Output the (x, y) coordinate of the center of the cell containing the given text.  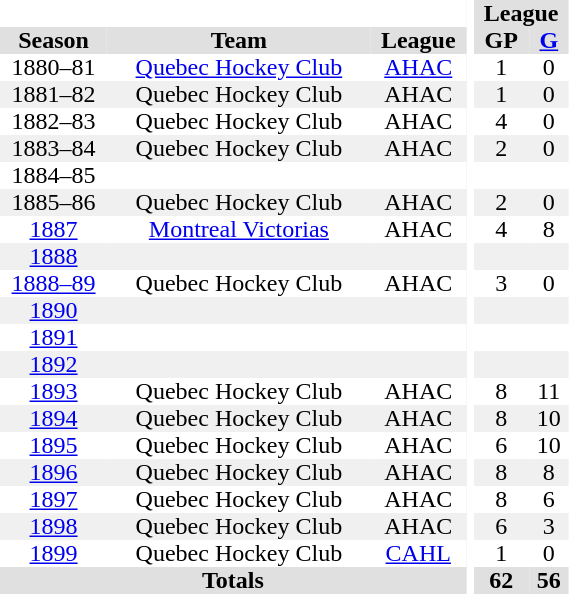
1880–81 (54, 68)
Totals (233, 580)
1899 (54, 554)
1883–84 (54, 148)
1881–82 (54, 94)
Team (239, 40)
1885–86 (54, 202)
1884–85 (54, 176)
1890 (54, 310)
1894 (54, 418)
1895 (54, 446)
GP (502, 40)
62 (502, 580)
Season (54, 40)
1882–83 (54, 122)
1892 (54, 364)
CAHL (418, 554)
1887 (54, 230)
1896 (54, 472)
1897 (54, 500)
1898 (54, 526)
1893 (54, 392)
G (549, 40)
Montreal Victorias (239, 230)
56 (549, 580)
11 (549, 392)
1888 (54, 256)
1891 (54, 338)
1888–89 (54, 284)
